Extract the (X, Y) coordinate from the center of the cell holding the provided text.  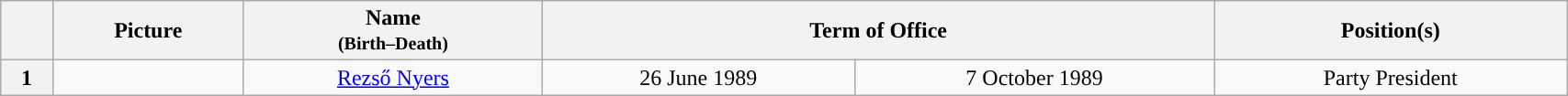
Term of Office (878, 31)
Position(s) (1391, 31)
Name(Birth–Death) (393, 31)
Party President (1391, 78)
Rezső Nyers (393, 78)
1 (27, 78)
7 October 1989 (1034, 78)
26 June 1989 (698, 78)
Picture (148, 31)
